Locate the cell with the specified text and output its [x, y] center coordinate. 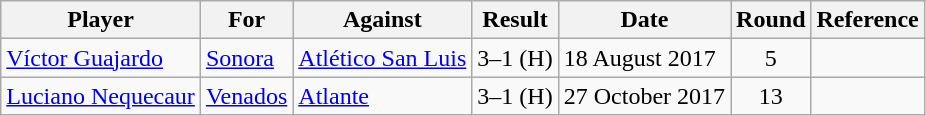
5 [771, 58]
Against [382, 20]
Round [771, 20]
Result [515, 20]
Luciano Nequecaur [101, 96]
Atlante [382, 96]
Player [101, 20]
Date [644, 20]
27 October 2017 [644, 96]
For [246, 20]
Sonora [246, 58]
Víctor Guajardo [101, 58]
Atlético San Luis [382, 58]
13 [771, 96]
18 August 2017 [644, 58]
Reference [868, 20]
Venados [246, 96]
